For the text-containing cell, return its midpoint in (X, Y) coordinate format. 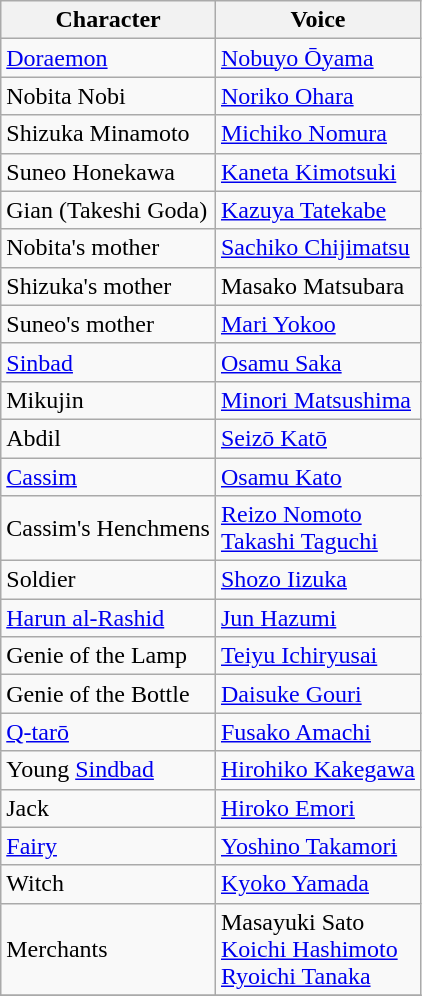
Sinbad (108, 362)
Jack (108, 808)
Kaneta Kimotsuki (318, 172)
Kazuya Tatekabe (318, 210)
Nobuyo Ōyama (318, 58)
Jun Hazumi (318, 618)
Merchants (108, 949)
Fairy (108, 846)
Masayuki SatoKoichi HashimotoRyoichi Tanaka (318, 949)
Witch (108, 884)
Sachiko Chijimatsu (318, 248)
Character (108, 20)
Genie of the Bottle (108, 694)
Abdil (108, 438)
Seizō Katō (318, 438)
Fusako Amachi (318, 732)
Shizuka Minamoto (108, 134)
Q-tarō (108, 732)
Hiroko Emori (318, 808)
Mari Yokoo (318, 324)
Nobita's mother (108, 248)
Mikujin (108, 400)
Genie of the Lamp (108, 656)
Daisuke Gouri (318, 694)
Cassim's Henchmens (108, 528)
Michiko Nomura (318, 134)
Shizuka's mother (108, 286)
Cassim (108, 477)
Kyoko Yamada (318, 884)
Harun al-Rashid (108, 618)
Soldier (108, 580)
Suneo's mother (108, 324)
Osamu Saka (318, 362)
Shozo Iizuka (318, 580)
Masako Matsubara (318, 286)
Doraemon (108, 58)
Minori Matsushima (318, 400)
Gian (Takeshi Goda) (108, 210)
Teiyu Ichiryusai (318, 656)
Reizo NomotoTakashi Taguchi (318, 528)
Nobita Nobi (108, 96)
Hirohiko Kakegawa (318, 770)
Young Sindbad (108, 770)
Voice (318, 20)
Osamu Kato (318, 477)
Noriko Ohara (318, 96)
Yoshino Takamori (318, 846)
Suneo Honekawa (108, 172)
